Detect which cell encompasses the target text, then output its (x, y) center coordinate. 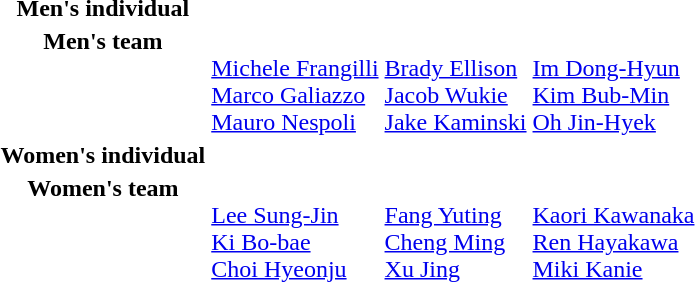
Michele FrangilliMarco GaliazzoMauro Nespoli (295, 82)
Brady EllisonJacob WukieJake Kaminski (456, 82)
